Detect which cell encompasses the target text, then output its [x, y] center coordinate. 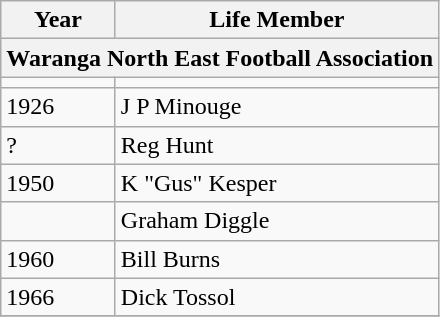
1966 [58, 297]
Reg Hunt [276, 145]
J P Minouge [276, 107]
1960 [58, 259]
K "Gus" Kesper [276, 183]
Bill Burns [276, 259]
Graham Diggle [276, 221]
Year [58, 20]
Waranga North East Football Association [220, 58]
1926 [58, 107]
Dick Tossol [276, 297]
Life Member [276, 20]
? [58, 145]
1950 [58, 183]
